Extract the [X, Y] coordinate from the center of the cell holding the provided text.  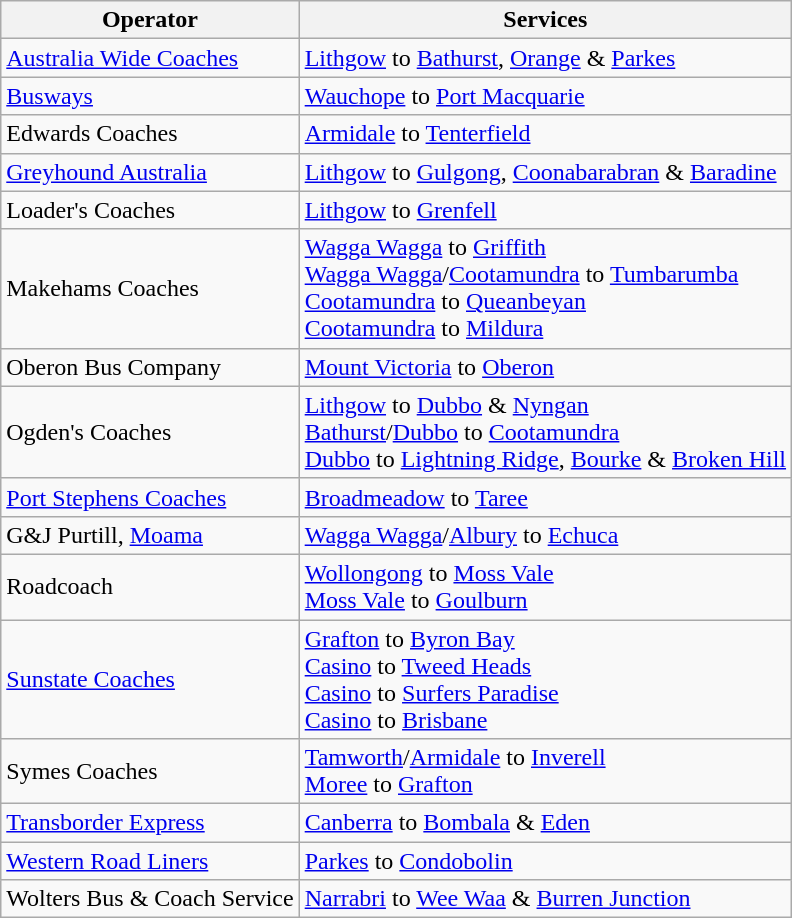
Lithgow to Grenfell [545, 210]
Parkes to Condobolin [545, 861]
Narrabri to Wee Waa & Burren Junction [545, 899]
Wagga Wagga/Albury to Echuca [545, 535]
Services [545, 20]
Tamworth/Armidale to InverellMoree to Grafton [545, 772]
Western Road Liners [150, 861]
Wollongong to Moss ValeMoss Vale to Goulburn [545, 586]
Lithgow to Dubbo & NynganBathurst/Dubbo to CootamundraDubbo to Lightning Ridge, Bourke & Broken Hill [545, 432]
Grafton to Byron BayCasino to Tweed HeadsCasino to Surfers ParadiseCasino to Brisbane [545, 680]
Greyhound Australia [150, 172]
Australia Wide Coaches [150, 58]
Operator [150, 20]
Makehams Coaches [150, 288]
Loader's Coaches [150, 210]
Sunstate Coaches [150, 680]
Busways [150, 96]
Symes Coaches [150, 772]
Wolters Bus & Coach Service [150, 899]
Edwards Coaches [150, 134]
Lithgow to Gulgong, Coonabarabran & Baradine [545, 172]
G&J Purtill, Moama [150, 535]
Port Stephens Coaches [150, 497]
Armidale to Tenterfield [545, 134]
Wauchope to Port Macquarie [545, 96]
Broadmeadow to Taree [545, 497]
Oberon Bus Company [150, 367]
Canberra to Bombala & Eden [545, 823]
Roadcoach [150, 586]
Transborder Express [150, 823]
Lithgow to Bathurst, Orange & Parkes [545, 58]
Ogden's Coaches [150, 432]
Mount Victoria to Oberon [545, 367]
Wagga Wagga to GriffithWagga Wagga/Cootamundra to TumbarumbaCootamundra to QueanbeyanCootamundra to Mildura [545, 288]
